Pinpoint the cell where the given text exists, returning its [X, Y] midpoint coordinate. 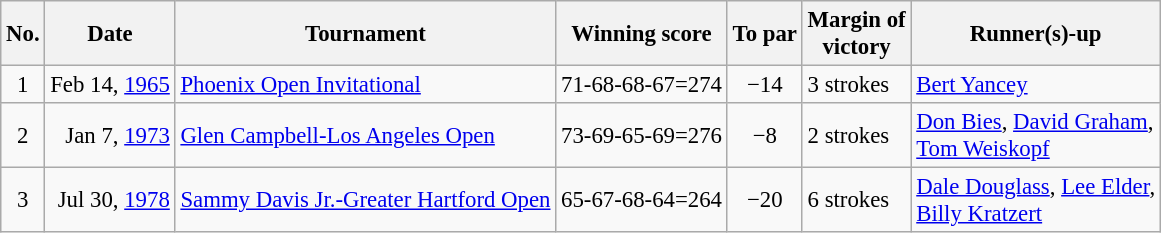
Sammy Davis Jr.-Greater Hartford Open [366, 200]
3 strokes [856, 85]
Glen Campbell-Los Angeles Open [366, 136]
71-68-68-67=274 [642, 85]
No. [23, 34]
−8 [764, 136]
Winning score [642, 34]
2 strokes [856, 136]
6 strokes [856, 200]
65-67-68-64=264 [642, 200]
Jul 30, 1978 [110, 200]
Bert Yancey [1036, 85]
Jan 7, 1973 [110, 136]
3 [23, 200]
Don Bies, David Graham, Tom Weiskopf [1036, 136]
Date [110, 34]
Phoenix Open Invitational [366, 85]
73-69-65-69=276 [642, 136]
−20 [764, 200]
To par [764, 34]
2 [23, 136]
Dale Douglass, Lee Elder, Billy Kratzert [1036, 200]
−14 [764, 85]
Runner(s)-up [1036, 34]
1 [23, 85]
Feb 14, 1965 [110, 85]
Margin ofvictory [856, 34]
Tournament [366, 34]
